Return [X, Y] of the center of cell containing provided text 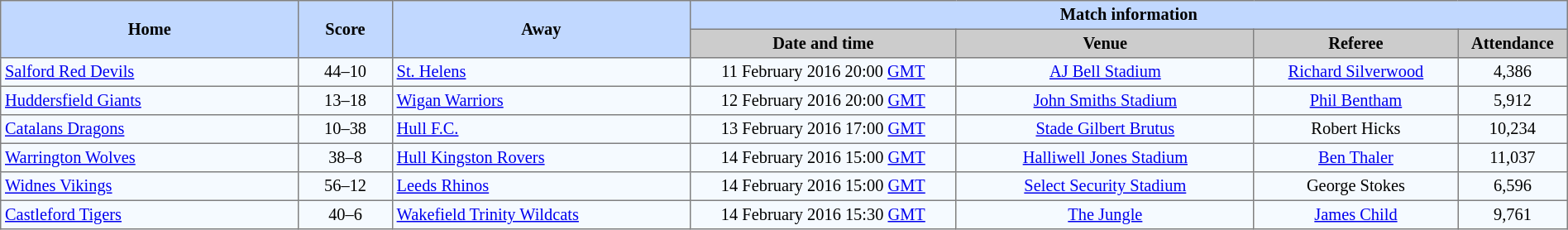
Robert Hicks [1355, 129]
14 February 2016 15:30 GMT [823, 214]
Referee [1355, 43]
13–18 [346, 100]
Warrington Wolves [150, 157]
11 February 2016 20:00 GMT [823, 72]
John Smiths Stadium [1105, 100]
Castleford Tigers [150, 214]
George Stokes [1355, 186]
Richard Silverwood [1355, 72]
Huddersfield Giants [150, 100]
Phil Bentham [1355, 100]
Wigan Warriors [541, 100]
Halliwell Jones Stadium [1105, 157]
Hull F.C. [541, 129]
13 February 2016 17:00 GMT [823, 129]
Select Security Stadium [1105, 186]
The Jungle [1105, 214]
Attendance [1513, 43]
44–10 [346, 72]
Catalans Dragons [150, 129]
12 February 2016 20:00 GMT [823, 100]
Match information [1128, 15]
Ben Thaler [1355, 157]
Date and time [823, 43]
James Child [1355, 214]
10–38 [346, 129]
AJ Bell Stadium [1105, 72]
Score [346, 30]
Venue [1105, 43]
Leeds Rhinos [541, 186]
Salford Red Devils [150, 72]
Wakefield Trinity Wildcats [541, 214]
4,386 [1513, 72]
11,037 [1513, 157]
40–6 [346, 214]
Hull Kingston Rovers [541, 157]
9,761 [1513, 214]
38–8 [346, 157]
Home [150, 30]
6,596 [1513, 186]
Widnes Vikings [150, 186]
56–12 [346, 186]
10,234 [1513, 129]
St. Helens [541, 72]
Stade Gilbert Brutus [1105, 129]
Away [541, 30]
5,912 [1513, 100]
